Search for the cell housing the specified text and yield its [x, y] center coordinate. 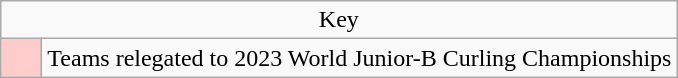
Key [339, 20]
Teams relegated to 2023 World Junior-B Curling Championships [360, 58]
